Detect which cell encompasses the target text, then output its (x, y) center coordinate. 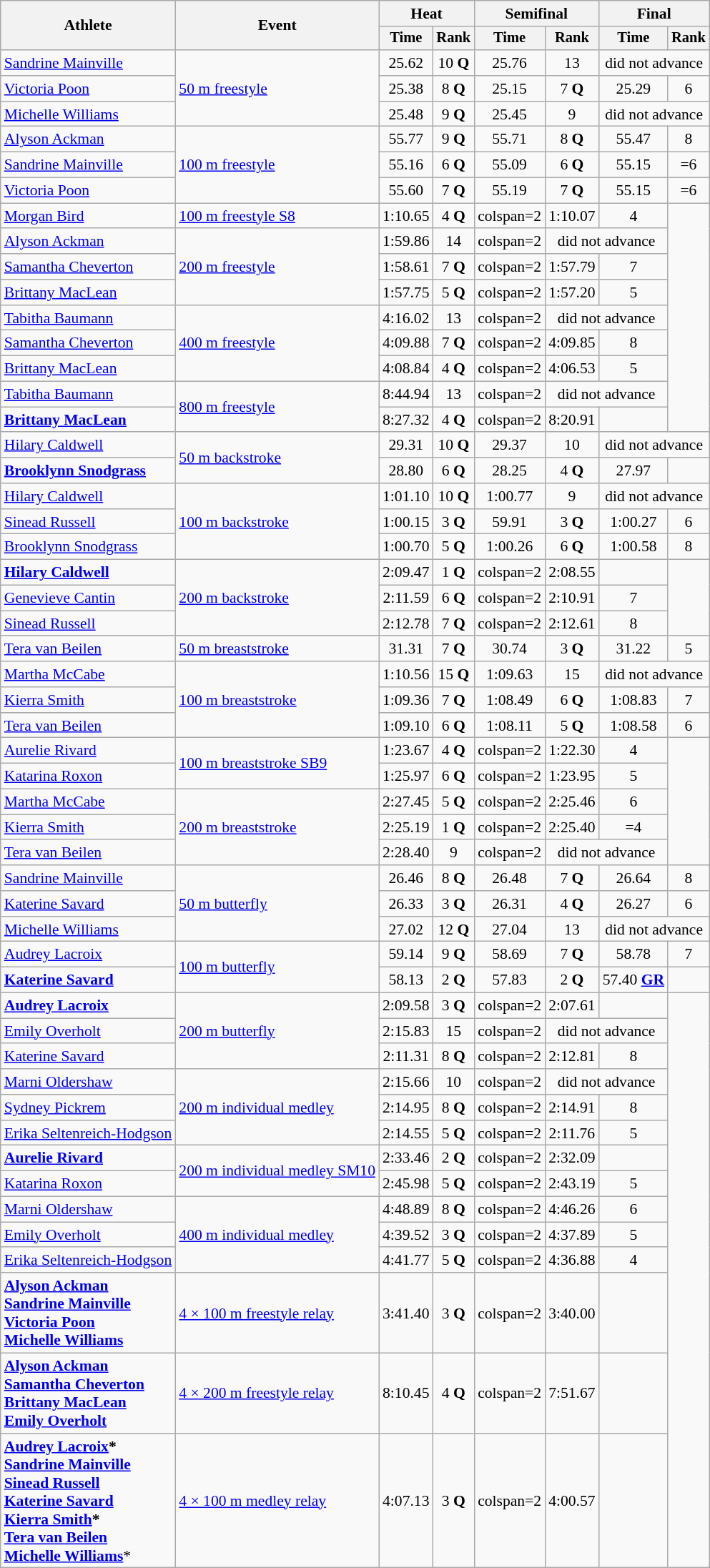
1:00.58 (633, 547)
55.77 (406, 139)
3:40.00 (572, 1313)
27.04 (509, 930)
30.74 (509, 649)
7:51.67 (572, 1394)
1:09.10 (406, 726)
2:43.19 (572, 1184)
2:09.58 (406, 1006)
58.69 (509, 955)
1:22.30 (572, 751)
26.46 (406, 878)
Morgan Bird (89, 216)
12 Q (454, 930)
1:23.67 (406, 751)
26.31 (509, 904)
26.48 (509, 878)
26.64 (633, 878)
Genevieve Cantin (89, 598)
1:08.49 (509, 700)
1:00.70 (406, 547)
29.37 (509, 445)
25.62 (406, 63)
2:07.61 (572, 1006)
28.25 (509, 470)
Semifinal (536, 14)
Sydney Pickrem (89, 1108)
3:41.40 (406, 1313)
25.76 (509, 63)
2:12.78 (406, 623)
1:23.95 (572, 776)
100 m butterfly (277, 967)
200 m freestyle (277, 267)
50 m breaststroke (277, 649)
1:08.11 (509, 726)
1:00.77 (509, 496)
1:10.56 (406, 674)
100 m freestyle S8 (277, 216)
25.45 (509, 114)
1:08.58 (633, 726)
25.48 (406, 114)
2:12.61 (572, 623)
2:14.55 (406, 1133)
31.22 (633, 649)
1:57.20 (572, 292)
8:27.32 (406, 420)
1:09.36 (406, 700)
8:20.91 (572, 420)
2:28.40 (406, 853)
55.47 (633, 139)
Heat (426, 14)
4:36.88 (572, 1261)
200 m breaststroke (277, 828)
2:08.55 (572, 573)
55.09 (509, 165)
2:11.59 (406, 598)
4:41.77 (406, 1261)
15 Q (454, 674)
400 m individual medley (277, 1236)
4:08.84 (406, 369)
2:11.31 (406, 1057)
100 m breaststroke SB9 (277, 764)
50 m freestyle (277, 89)
1:08.83 (633, 700)
2:15.83 (406, 1031)
55.60 (406, 191)
59.14 (406, 955)
14 (454, 242)
4:37.89 (572, 1235)
2:15.66 (406, 1082)
26.33 (406, 904)
25.15 (509, 89)
1:57.79 (572, 267)
200 m individual medley (277, 1107)
2:14.91 (572, 1108)
2:32.09 (572, 1158)
8:44.94 (406, 395)
2:25.46 (572, 802)
26.27 (633, 904)
55.16 (406, 165)
4 × 200 m freestyle relay (277, 1394)
59.91 (509, 522)
57.83 (509, 980)
55.19 (509, 191)
1:25.97 (406, 776)
4:39.52 (406, 1235)
57.40 GR (633, 980)
4:06.53 (572, 369)
55.71 (509, 139)
1:10.07 (572, 216)
2:09.47 (406, 573)
2:12.81 (572, 1057)
1:59.86 (406, 242)
1:00.15 (406, 522)
400 m freestyle (277, 343)
1:58.61 (406, 267)
4 × 100 m freestyle relay (277, 1313)
4:46.26 (572, 1210)
29.31 (406, 445)
2:14.95 (406, 1108)
2:33.46 (406, 1158)
Alyson AckmanSandrine MainvilleVictoria PoonMichelle Williams (89, 1313)
2:45.98 (406, 1184)
50 m butterfly (277, 904)
4:09.85 (572, 343)
1:57.75 (406, 292)
=4 (633, 827)
200 m backstroke (277, 598)
2:10.91 (572, 598)
27.02 (406, 930)
1:01.10 (406, 496)
4:09.88 (406, 343)
31.31 (406, 649)
1:00.26 (509, 547)
4:16.02 (406, 318)
1:00.27 (633, 522)
Athlete (89, 26)
25.38 (406, 89)
Event (277, 26)
2:27.45 (406, 802)
2:11.76 (572, 1133)
800 m freestyle (277, 408)
Final (654, 14)
200 m butterfly (277, 1031)
58.13 (406, 980)
58.78 (633, 955)
4:48.89 (406, 1210)
200 m individual medley SM10 (277, 1171)
100 m freestyle (277, 164)
2:25.19 (406, 827)
27.97 (633, 470)
28.80 (406, 470)
Alyson AckmanSamantha ChevertonBrittany MacLeanEmily Overholt (89, 1394)
50 m backstroke (277, 458)
100 m backstroke (277, 522)
2:25.40 (572, 827)
1:09.63 (509, 674)
25.29 (633, 89)
100 m breaststroke (277, 699)
8:10.45 (406, 1394)
1:10.65 (406, 216)
